Detect which cell encompasses the target text, then output its [x, y] center coordinate. 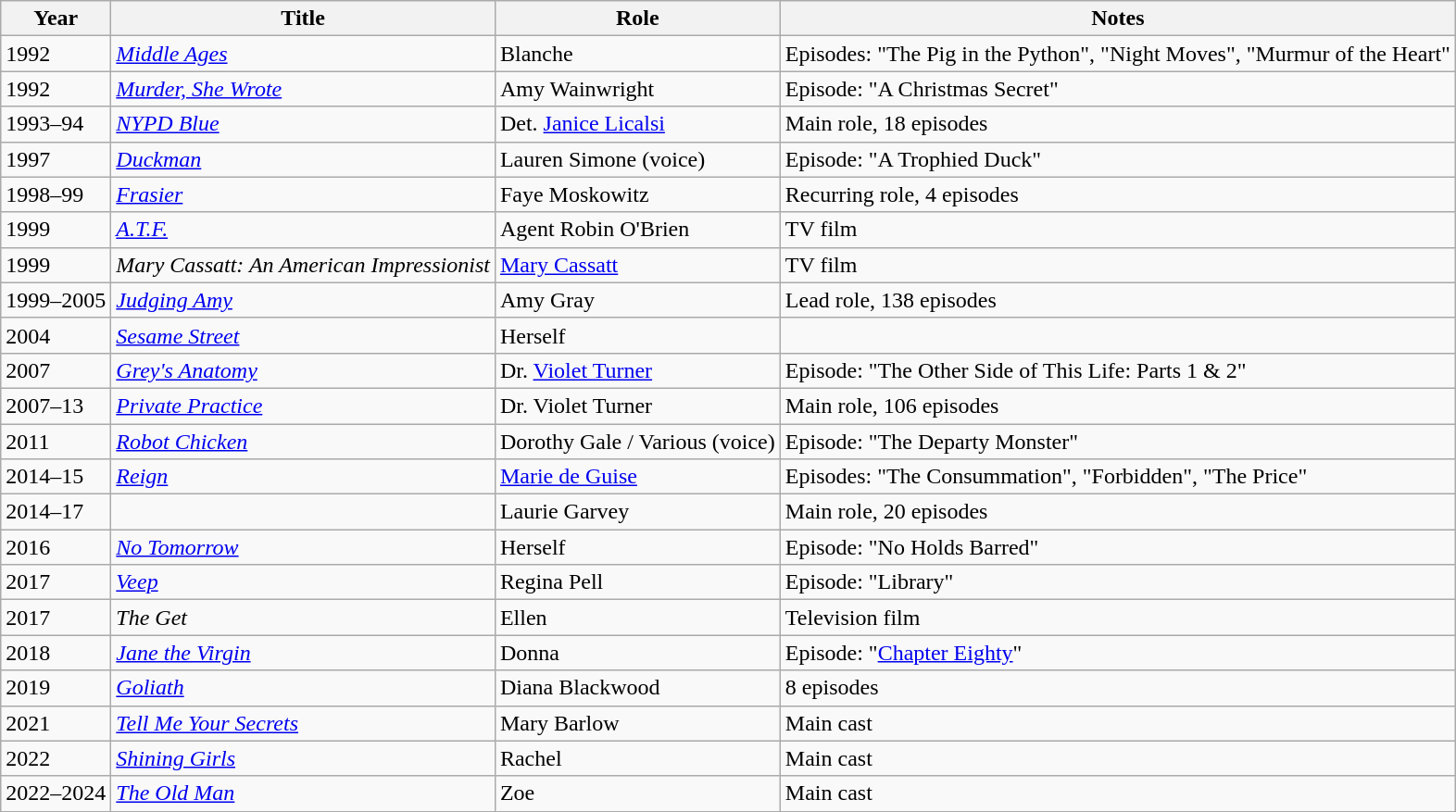
Murder, She Wrote [304, 89]
Laurie Garvey [637, 512]
Robot Chicken [304, 442]
Diana Blackwood [637, 688]
Episode: "Library" [1117, 582]
Faye Moskowitz [637, 194]
Reign [304, 477]
Lead role, 138 episodes [1117, 300]
Mary Barlow [637, 723]
Ellen [637, 618]
Jane the Virgin [304, 653]
Zoe [637, 793]
2019 [56, 688]
Amy Wainwright [637, 89]
2022 [56, 758]
2018 [56, 653]
Amy Gray [637, 300]
Year [56, 19]
Episode: "A Christmas Secret" [1117, 89]
2007–13 [56, 406]
Veep [304, 582]
A.T.F. [304, 230]
Episode: "A Trophied Duck" [1117, 159]
Main role, 18 episodes [1117, 124]
Grey's Anatomy [304, 370]
1999–2005 [56, 300]
Episode: "No Holds Barred" [1117, 547]
The Get [304, 618]
Shining Girls [304, 758]
2022–2024 [56, 793]
NYPD Blue [304, 124]
8 episodes [1117, 688]
Episodes: "The Consummation", "Forbidden", "The Price" [1117, 477]
1993–94 [56, 124]
2011 [56, 442]
Det. Janice Licalsi [637, 124]
2007 [56, 370]
Role [637, 19]
Dorothy Gale / Various (voice) [637, 442]
Regina Pell [637, 582]
Agent Robin O'Brien [637, 230]
Frasier [304, 194]
1998–99 [56, 194]
The Old Man [304, 793]
Television film [1117, 618]
Mary Cassatt [637, 265]
2021 [56, 723]
Mary Cassatt: An American Impressionist [304, 265]
Episodes: "The Pig in the Python", "Night Moves", "Murmur of the Heart" [1117, 54]
Episode: "Chapter Eighty" [1117, 653]
Middle Ages [304, 54]
2014–17 [56, 512]
1997 [56, 159]
Judging Amy [304, 300]
Rachel [637, 758]
2004 [56, 335]
Sesame Street [304, 335]
Notes [1117, 19]
Marie de Guise [637, 477]
Blanche [637, 54]
2014–15 [56, 477]
Private Practice [304, 406]
Tell Me Your Secrets [304, 723]
Title [304, 19]
Goliath [304, 688]
2016 [56, 547]
No Tomorrow [304, 547]
Lauren Simone (voice) [637, 159]
Duckman [304, 159]
Main role, 20 episodes [1117, 512]
Episode: "The Departy Monster" [1117, 442]
Main role, 106 episodes [1117, 406]
Donna [637, 653]
Episode: "The Other Side of This Life: Parts 1 & 2" [1117, 370]
Recurring role, 4 episodes [1117, 194]
